Identify which cell holds the provided text, then report its [x, y] central coordinate. 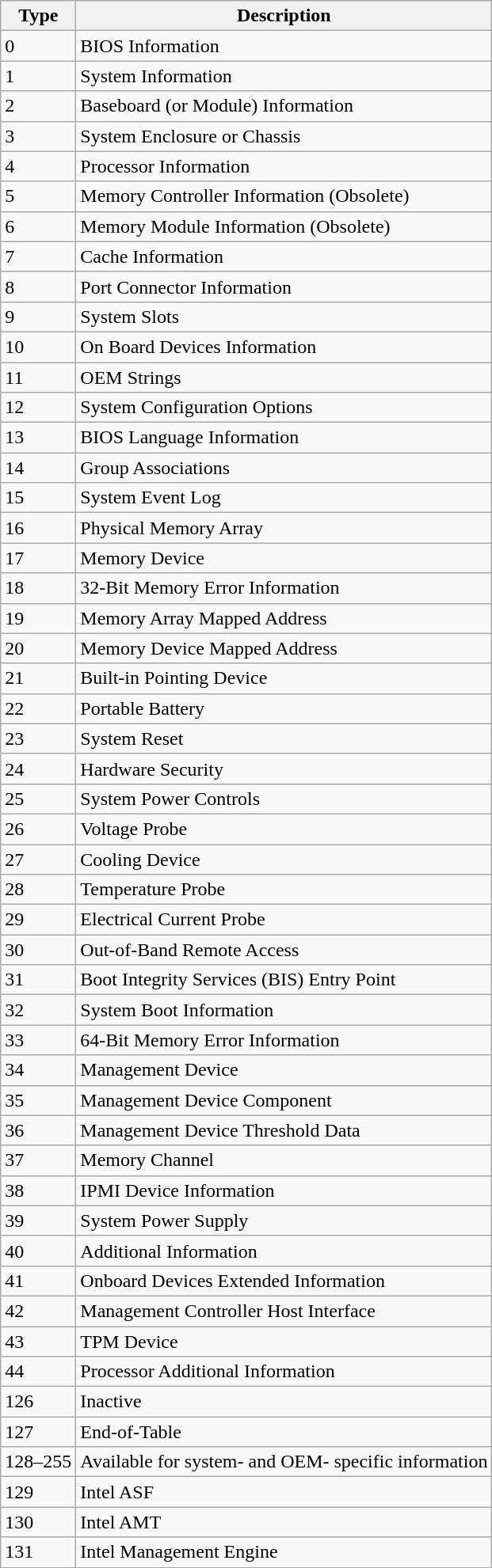
Type [38, 16]
On Board Devices Information [284, 347]
36 [38, 1130]
Management Device Threshold Data [284, 1130]
29 [38, 920]
Out-of-Band Remote Access [284, 950]
Electrical Current Probe [284, 920]
Memory Channel [284, 1160]
OEM Strings [284, 378]
127 [38, 1432]
11 [38, 378]
18 [38, 588]
Hardware Security [284, 769]
Memory Module Information (Obsolete) [284, 226]
System Event Log [284, 498]
TPM Device [284, 1342]
System Power Supply [284, 1221]
12 [38, 408]
4 [38, 166]
32-Bit Memory Error Information [284, 588]
Processor Additional Information [284, 1372]
64-Bit Memory Error Information [284, 1040]
34 [38, 1070]
Intel Management Engine [284, 1552]
39 [38, 1221]
28 [38, 890]
129 [38, 1492]
26 [38, 829]
19 [38, 618]
Group Associations [284, 468]
17 [38, 558]
End-of-Table [284, 1432]
Memory Controller Information (Obsolete) [284, 196]
Boot Integrity Services (BIS) Entry Point [284, 980]
9 [38, 317]
Cooling Device [284, 859]
20 [38, 648]
BIOS Language Information [284, 438]
Voltage Probe [284, 829]
16 [38, 528]
Baseboard (or Module) Information [284, 106]
Inactive [284, 1402]
35 [38, 1100]
27 [38, 859]
22 [38, 708]
Port Connector Information [284, 287]
Intel AMT [284, 1522]
Processor Information [284, 166]
Management Device [284, 1070]
33 [38, 1040]
Memory Device Mapped Address [284, 648]
6 [38, 226]
10 [38, 347]
BIOS Information [284, 46]
System Configuration Options [284, 408]
131 [38, 1552]
Temperature Probe [284, 890]
Built-in Pointing Device [284, 678]
Description [284, 16]
7 [38, 256]
2 [38, 106]
13 [38, 438]
31 [38, 980]
25 [38, 799]
System Slots [284, 317]
Available for system- and OEM- specific information [284, 1462]
Management Device Component [284, 1100]
24 [38, 769]
Cache Information [284, 256]
Management Controller Host Interface [284, 1311]
32 [38, 1010]
5 [38, 196]
40 [38, 1251]
System Information [284, 76]
Memory Array Mapped Address [284, 618]
15 [38, 498]
44 [38, 1372]
0 [38, 46]
1 [38, 76]
126 [38, 1402]
System Reset [284, 738]
23 [38, 738]
128–255 [38, 1462]
Portable Battery [284, 708]
System Enclosure or Chassis [284, 136]
130 [38, 1522]
Memory Device [284, 558]
Physical Memory Array [284, 528]
System Power Controls [284, 799]
14 [38, 468]
Additional Information [284, 1251]
30 [38, 950]
43 [38, 1342]
Onboard Devices Extended Information [284, 1281]
System Boot Information [284, 1010]
Intel ASF [284, 1492]
21 [38, 678]
42 [38, 1311]
41 [38, 1281]
38 [38, 1190]
37 [38, 1160]
IPMI Device Information [284, 1190]
8 [38, 287]
3 [38, 136]
